Extract the [x, y] coordinate from the center of the cell holding the provided text.  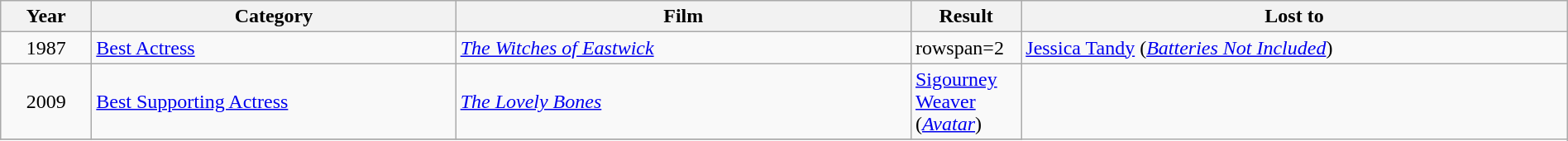
Lost to [1294, 16]
2009 [46, 101]
rowspan=2 [966, 48]
Film [683, 16]
The Witches of Eastwick [683, 48]
Result [966, 16]
Sigourney Weaver (Avatar) [966, 101]
Year [46, 16]
1987 [46, 48]
Best Actress [274, 48]
Category [274, 16]
The Lovely Bones [683, 101]
Best Supporting Actress [274, 101]
Jessica Tandy (Batteries Not Included) [1294, 48]
